From the cell containing the given text, extract its center point as [x, y] coordinate. 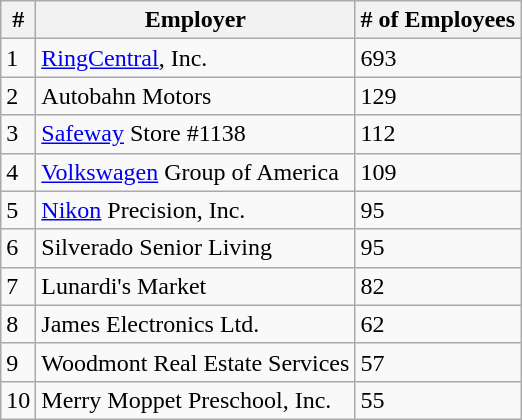
55 [438, 400]
82 [438, 286]
112 [438, 134]
4 [18, 172]
693 [438, 58]
109 [438, 172]
10 [18, 400]
7 [18, 286]
2 [18, 96]
# of Employees [438, 20]
129 [438, 96]
6 [18, 248]
Safeway Store #1138 [196, 134]
8 [18, 324]
Nikon Precision, Inc. [196, 210]
Woodmont Real Estate Services [196, 362]
57 [438, 362]
RingCentral, Inc. [196, 58]
Silverado Senior Living [196, 248]
5 [18, 210]
3 [18, 134]
Autobahn Motors [196, 96]
1 [18, 58]
Volkswagen Group of America [196, 172]
62 [438, 324]
James Electronics Ltd. [196, 324]
Lunardi's Market [196, 286]
Merry Moppet Preschool, Inc. [196, 400]
# [18, 20]
Employer [196, 20]
9 [18, 362]
